Extract the [x, y] coordinate from the center of the cell holding the provided text.  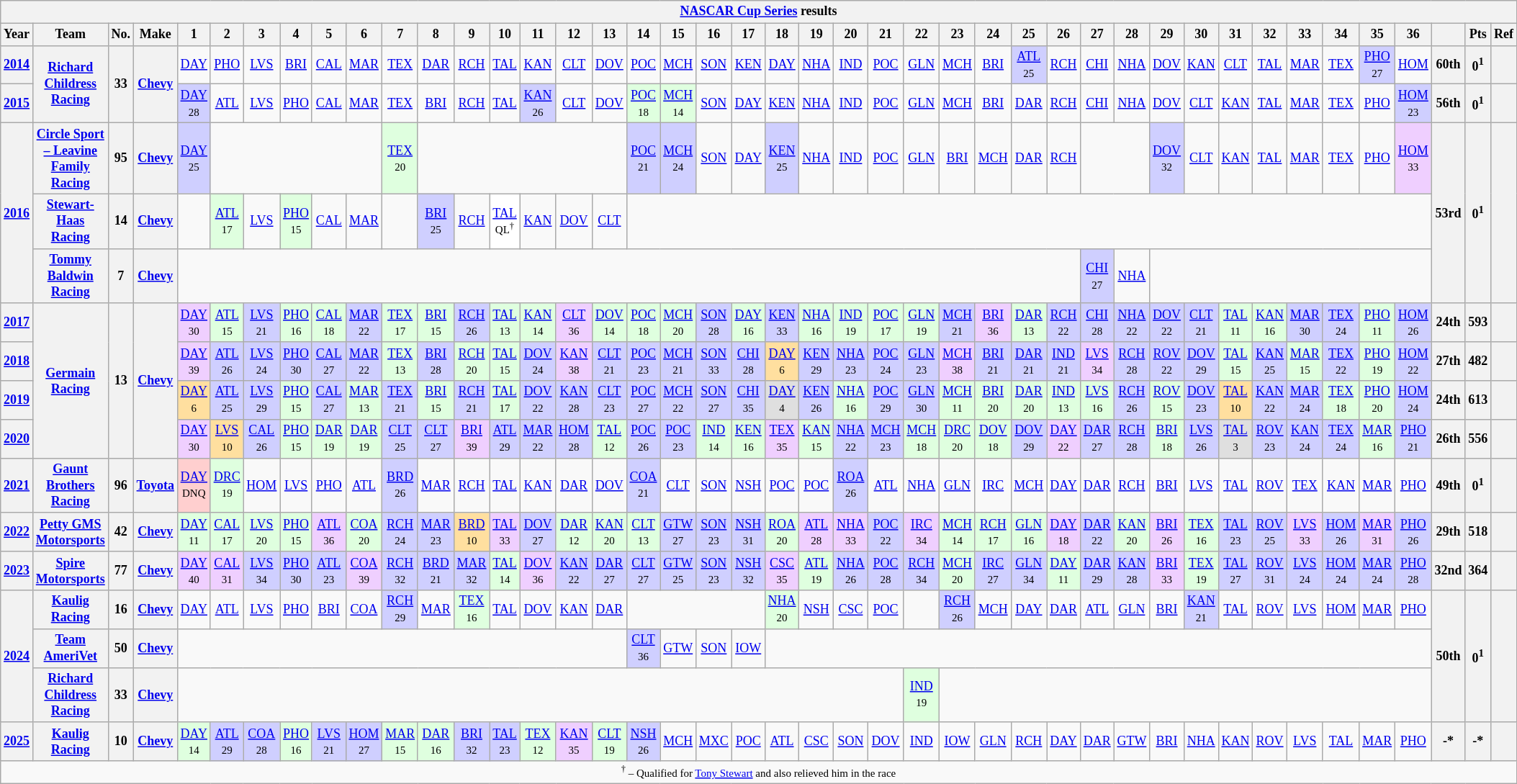
COA21 [644, 485]
TAL33 [505, 532]
35 [1377, 35]
Stewart-Haas Racing [71, 221]
CHI35 [748, 400]
PHO28 [1413, 571]
36 [1413, 35]
53rd [1449, 213]
19 [816, 35]
IND13 [1064, 400]
TALQL† [505, 221]
28 [1132, 35]
BRD10 [472, 532]
TEX21 [400, 400]
LVS33 [1305, 532]
96 [121, 485]
50th [1449, 657]
KAN16 [1270, 323]
COA39 [364, 571]
TAL27 [1235, 571]
IRC27 [993, 571]
RCH32 [400, 571]
DAR13 [1029, 323]
HOM23 [1413, 104]
BRI36 [993, 323]
DAY40 [194, 571]
NHA33 [851, 532]
Circle Sport – Leavine Family Racing [71, 158]
2023 [17, 571]
KAN15 [816, 438]
TAL3 [1235, 438]
34 [1341, 35]
BRI20 [993, 400]
LVS26 [1201, 438]
PHO21 [1413, 438]
Team [71, 35]
8 [436, 35]
DAY4 [782, 400]
HOM28 [575, 438]
9 [472, 35]
TEX19 [1201, 571]
ROA26 [851, 485]
COA28 [262, 742]
IND14 [714, 438]
DAY16 [748, 323]
2022 [17, 532]
NSH32 [748, 571]
RCH29 [400, 610]
BRI25 [436, 221]
† – Qualified for Tony Stewart and also relieved him in the race [759, 772]
20 [851, 35]
CAL18 [328, 323]
DAR29 [1097, 571]
TEX35 [782, 438]
2 [227, 35]
POC28 [886, 571]
HOM33 [1413, 158]
DRC20 [958, 438]
2014 [17, 65]
2024 [17, 657]
MAR30 [1305, 323]
CHI27 [1097, 276]
482 [1478, 361]
TAL13 [505, 323]
25 [1029, 35]
RCH22 [1064, 323]
SON27 [714, 400]
556 [1478, 438]
MCH24 [678, 158]
60th [1449, 65]
POC21 [644, 158]
DAR21 [1029, 361]
PHO20 [1377, 400]
NSH31 [748, 532]
Germain Racing [71, 380]
1 [194, 35]
ATL36 [328, 532]
ROA20 [782, 532]
KAN24 [1305, 438]
SON28 [714, 323]
GLN16 [1029, 532]
TEX17 [400, 323]
77 [121, 571]
HOM27 [364, 742]
COA20 [364, 532]
ROV15 [1167, 400]
ROV31 [1270, 571]
ROV22 [1167, 361]
LVS20 [262, 532]
MAR23 [436, 532]
PHO26 [1413, 532]
2017 [17, 323]
GLN19 [922, 323]
DAYDNQ [194, 485]
NHA20 [782, 610]
Make [156, 35]
COA [364, 610]
MCH38 [958, 361]
2018 [17, 361]
TAL14 [505, 571]
593 [1478, 323]
2020 [17, 438]
32 [1270, 35]
RCH24 [400, 532]
21 [886, 35]
27 [1097, 35]
29th [1449, 532]
LVS29 [262, 400]
NHA23 [851, 361]
BRI32 [472, 742]
KAN25 [1270, 361]
DOV23 [1201, 400]
POC26 [644, 438]
TEX18 [1341, 400]
11 [538, 35]
18 [782, 35]
POC24 [886, 361]
CAL31 [227, 571]
CLT25 [400, 438]
KEN29 [816, 361]
MAR16 [1377, 438]
DAR22 [1097, 532]
DAY22 [1064, 438]
NHA26 [851, 571]
GLN23 [922, 361]
5 [328, 35]
MCH18 [922, 438]
DAR12 [575, 532]
POC22 [886, 532]
CAL17 [227, 532]
BRI26 [1167, 532]
PHO19 [1377, 361]
ATL28 [816, 532]
MCH11 [958, 400]
POC17 [886, 323]
29 [1167, 35]
KAN35 [575, 742]
DOV14 [609, 323]
KAN38 [575, 361]
2019 [17, 400]
2016 [17, 213]
RCH34 [922, 571]
DAR16 [436, 742]
BRI21 [993, 361]
17 [748, 35]
31 [1235, 35]
3 [262, 35]
NASCAR Cup Series results [759, 12]
DAY39 [194, 361]
DOV32 [1167, 158]
6 [364, 35]
12 [575, 35]
KAN14 [538, 323]
30 [1201, 35]
DAY28 [194, 104]
CSC35 [782, 571]
DAY25 [194, 158]
TAL11 [1235, 323]
CAL26 [262, 438]
MAR31 [1377, 532]
KEN33 [782, 323]
CLT23 [609, 400]
POC27 [644, 400]
IRC34 [922, 532]
DOV18 [993, 438]
42 [121, 532]
2025 [17, 742]
SON33 [714, 361]
ATL19 [816, 571]
KEN25 [782, 158]
2021 [17, 485]
TEX12 [538, 742]
MXC [714, 742]
518 [1478, 532]
GLN34 [1029, 571]
GTW25 [678, 571]
Spire Motorsports [71, 571]
PHO11 [1377, 323]
ROV25 [1270, 532]
BRI33 [1167, 571]
TEX13 [400, 361]
Ref [1504, 35]
ATL26 [227, 361]
BRD26 [400, 485]
32nd [1449, 571]
GTW27 [678, 532]
RCH17 [993, 532]
IND21 [1064, 361]
15 [678, 35]
DRC19 [227, 485]
DAY14 [194, 742]
CLT19 [609, 742]
KEN16 [748, 438]
POC29 [886, 400]
4 [297, 35]
BRI18 [1167, 438]
Tommy Baldwin Racing [71, 276]
GLN30 [922, 400]
TEX22 [1341, 361]
LVS16 [1097, 400]
Year [17, 35]
RCH21 [472, 400]
DOV24 [538, 361]
BRI39 [472, 438]
ATL17 [227, 221]
24 [993, 35]
KEN26 [816, 400]
TEX20 [400, 158]
ROV23 [1270, 438]
MAR32 [472, 571]
95 [121, 158]
50 [121, 648]
NSH26 [644, 742]
613 [1478, 400]
49th [1449, 485]
26 [1064, 35]
KAN26 [538, 104]
ATL23 [328, 571]
TAL10 [1235, 400]
CLT13 [644, 532]
RCH20 [472, 361]
DOV36 [538, 571]
DAR20 [1029, 400]
22 [922, 35]
Petty GMS Motorsports [71, 532]
KAN21 [1201, 610]
BRD21 [436, 571]
BRI28 [436, 361]
Team AmeriVet [71, 648]
HOM22 [1413, 361]
TAL17 [505, 400]
27th [1449, 361]
MCH22 [678, 400]
PHO27 [1377, 65]
ATL15 [227, 323]
56th [1449, 104]
2015 [17, 104]
TAL12 [609, 438]
Toyota [156, 485]
Pts [1478, 35]
23 [958, 35]
364 [1478, 571]
No. [121, 35]
MCH23 [886, 438]
MAR13 [364, 400]
Gaunt Brothers Racing [71, 485]
LVS10 [227, 438]
26th [1449, 438]
IRC [993, 485]
DOV27 [538, 532]
DAY18 [1064, 532]
